For the text-containing cell, return its midpoint in [x, y] coordinate format. 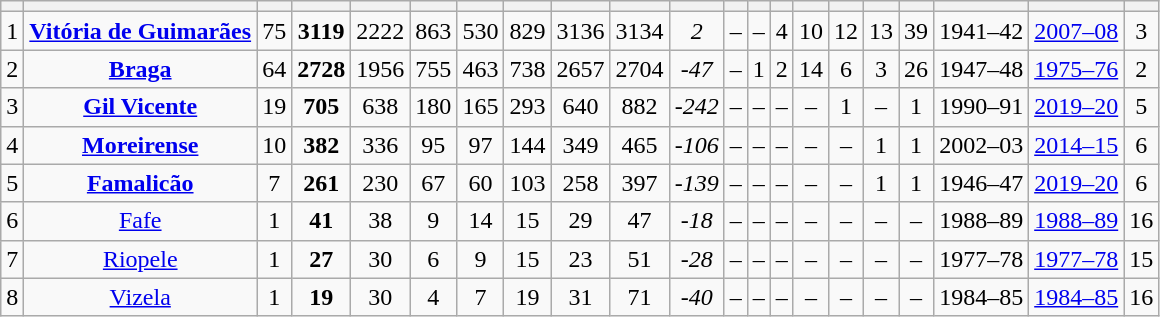
97 [480, 145]
23 [580, 259]
-106 [696, 145]
829 [528, 31]
705 [322, 107]
51 [640, 259]
230 [380, 183]
755 [434, 69]
8 [12, 297]
1956 [380, 69]
-242 [696, 107]
640 [580, 107]
Vitória de Guimarães [140, 31]
31 [580, 297]
95 [434, 145]
47 [640, 221]
64 [274, 69]
465 [640, 145]
2007–08 [1076, 31]
Braga [140, 69]
2657 [580, 69]
1990–91 [982, 107]
29 [580, 221]
258 [580, 183]
863 [434, 31]
349 [580, 145]
2704 [640, 69]
-18 [696, 221]
39 [916, 31]
Fafe [140, 221]
882 [640, 107]
3119 [322, 31]
144 [528, 145]
463 [480, 69]
-139 [696, 183]
71 [640, 297]
75 [274, 31]
13 [880, 31]
41 [322, 221]
336 [380, 145]
27 [322, 259]
738 [528, 69]
1946–47 [982, 183]
1947–48 [982, 69]
397 [640, 183]
Famalicão [140, 183]
382 [322, 145]
165 [480, 107]
2222 [380, 31]
1975–76 [1076, 69]
103 [528, 183]
180 [434, 107]
2002–03 [982, 145]
1941–42 [982, 31]
Gil Vicente [140, 107]
26 [916, 69]
261 [322, 183]
60 [480, 183]
12 [846, 31]
2014–15 [1076, 145]
293 [528, 107]
530 [480, 31]
638 [380, 107]
38 [380, 221]
67 [434, 183]
-47 [696, 69]
-28 [696, 259]
Moreirense [140, 145]
Riopele [140, 259]
3134 [640, 31]
2728 [322, 69]
Vizela [140, 297]
-40 [696, 297]
3136 [580, 31]
